Pinpoint the cell where the given text exists, returning its [x, y] midpoint coordinate. 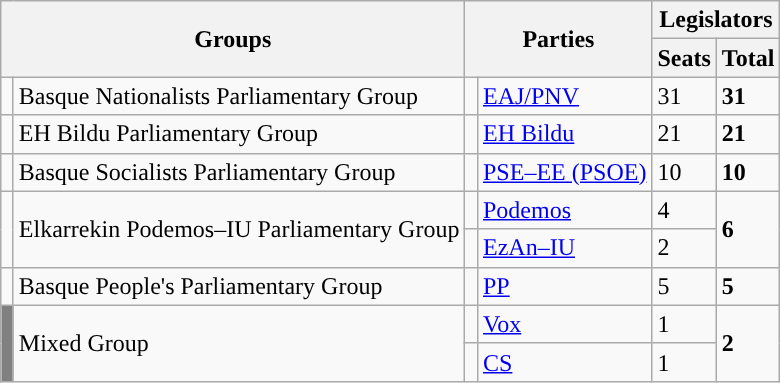
Basque Nationalists Parliamentary Group [239, 96]
6 [748, 229]
EH Bildu Parliamentary Group [239, 134]
Mixed Group [239, 343]
Vox [564, 324]
EAJ/PNV [564, 96]
PP [564, 286]
EzAn–IU [564, 248]
Groups [233, 39]
4 [684, 210]
PSE–EE (PSOE) [564, 172]
CS [564, 362]
Parties [558, 39]
Podemos [564, 210]
Basque People's Parliamentary Group [239, 286]
Basque Socialists Parliamentary Group [239, 172]
Seats [684, 58]
Total [748, 58]
EH Bildu [564, 134]
Legislators [716, 20]
Elkarrekin Podemos–IU Parliamentary Group [239, 229]
